Pinpoint the cell where the given text exists, returning its (X, Y) midpoint coordinate. 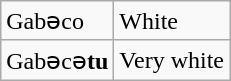
White (172, 21)
Gabəco (58, 21)
Gabəcətu (58, 60)
Very white (172, 60)
